Determine the [X, Y] coordinate at the center of the cell enclosing the given text.  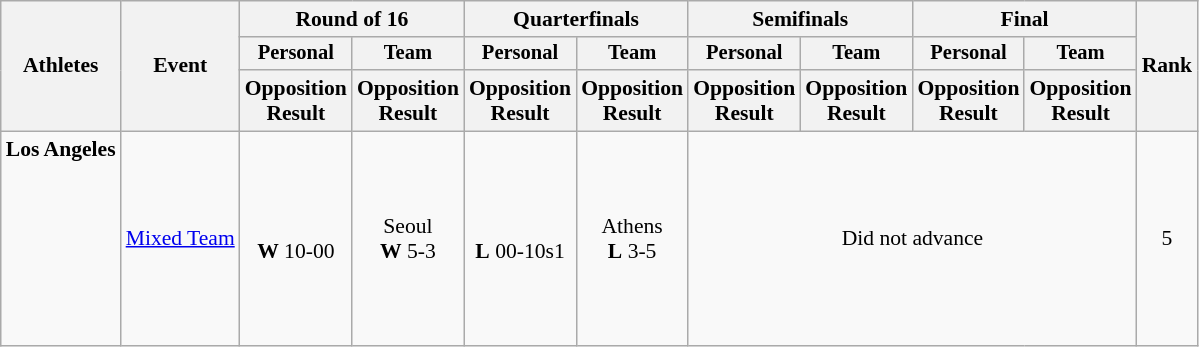
Rank [1168, 66]
Athletes [61, 66]
W 10-00 [296, 239]
Mixed Team [180, 239]
Event [180, 66]
SeoulW 5-3 [408, 239]
Los Angeles [61, 239]
Semifinals [800, 19]
Final [1024, 19]
Round of 16 [352, 19]
5 [1168, 239]
AthensL 3-5 [632, 239]
Did not advance [912, 239]
Quarterfinals [576, 19]
L 00-10s1 [520, 239]
